Detect which cell encompasses the target text, then output its (x, y) center coordinate. 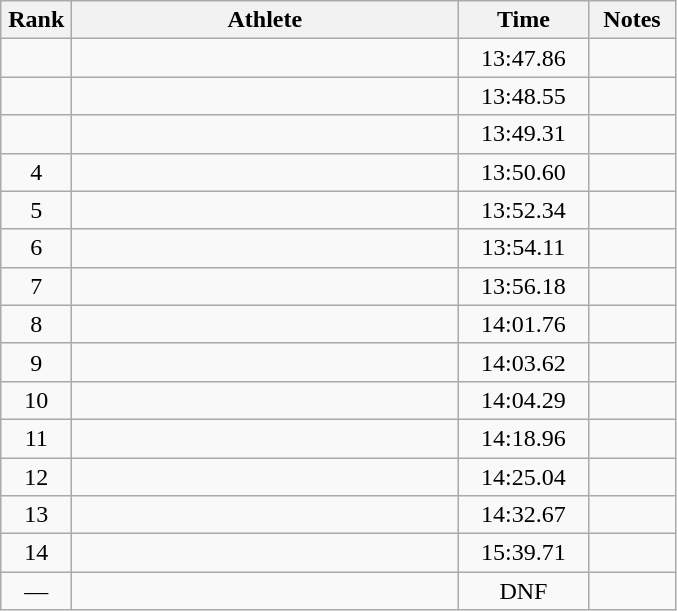
14:04.29 (524, 400)
13 (36, 515)
DNF (524, 591)
8 (36, 324)
12 (36, 477)
14:25.04 (524, 477)
— (36, 591)
14:03.62 (524, 362)
15:39.71 (524, 553)
14:01.76 (524, 324)
4 (36, 172)
13:50.60 (524, 172)
13:52.34 (524, 210)
14:32.67 (524, 515)
Athlete (265, 20)
13:49.31 (524, 134)
7 (36, 286)
14:18.96 (524, 438)
5 (36, 210)
13:47.86 (524, 58)
14 (36, 553)
Time (524, 20)
13:54.11 (524, 248)
11 (36, 438)
9 (36, 362)
6 (36, 248)
13:56.18 (524, 286)
10 (36, 400)
Notes (632, 20)
Rank (36, 20)
13:48.55 (524, 96)
